Output the (X, Y) coordinate of the center of the cell containing the given text.  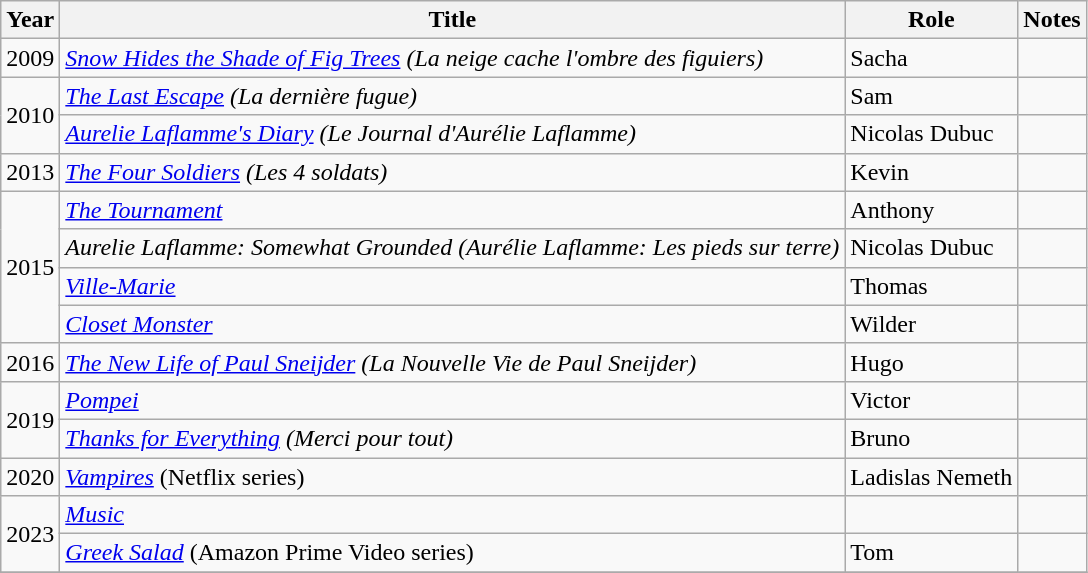
Sacha (932, 58)
2023 (30, 534)
2020 (30, 477)
Wilder (932, 324)
Ladislas Nemeth (932, 477)
Bruno (932, 438)
2015 (30, 267)
Sam (932, 96)
Ville-Marie (452, 286)
2016 (30, 362)
Aurelie Laflamme: Somewhat Grounded (Aurélie Laflamme: Les pieds sur terre) (452, 248)
Greek Salad (Amazon Prime Video series) (452, 553)
2009 (30, 58)
Music (452, 515)
Title (452, 20)
Year (30, 20)
2013 (30, 172)
The Four Soldiers (Les 4 soldats) (452, 172)
2010 (30, 115)
The Last Escape (La dernière fugue) (452, 96)
Vampires (Netflix series) (452, 477)
Closet Monster (452, 324)
Tom (932, 553)
Victor (932, 400)
Anthony (932, 210)
Aurelie Laflamme's Diary (Le Journal d'Aurélie Laflamme) (452, 134)
Kevin (932, 172)
Notes (1052, 20)
Pompei (452, 400)
The Tournament (452, 210)
Thomas (932, 286)
2019 (30, 419)
Thanks for Everything (Merci pour tout) (452, 438)
The New Life of Paul Sneijder (La Nouvelle Vie de Paul Sneijder) (452, 362)
Hugo (932, 362)
Role (932, 20)
Snow Hides the Shade of Fig Trees (La neige cache l'ombre des figuiers) (452, 58)
